Locate the cell with the specified text and output its [X, Y] center coordinate. 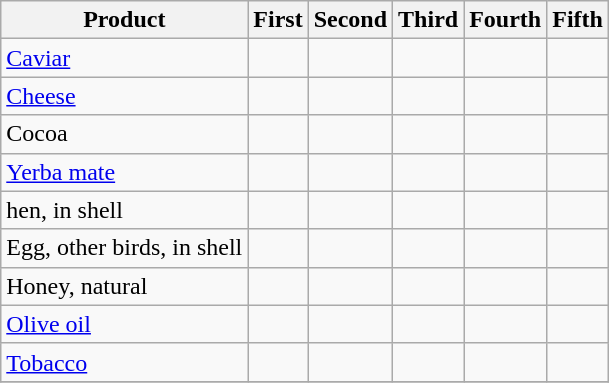
Fourth [506, 20]
Caviar [124, 58]
Cocoa [124, 134]
Fifth [578, 20]
Product [124, 20]
First [278, 20]
Second [350, 20]
hen, in shell [124, 210]
Egg, other birds, in shell [124, 248]
Third [428, 20]
Tobacco [124, 362]
Olive oil [124, 324]
Cheese [124, 96]
Yerba mate [124, 172]
Honey, natural [124, 286]
